Locate the cell with the specified text and output its [X, Y] center coordinate. 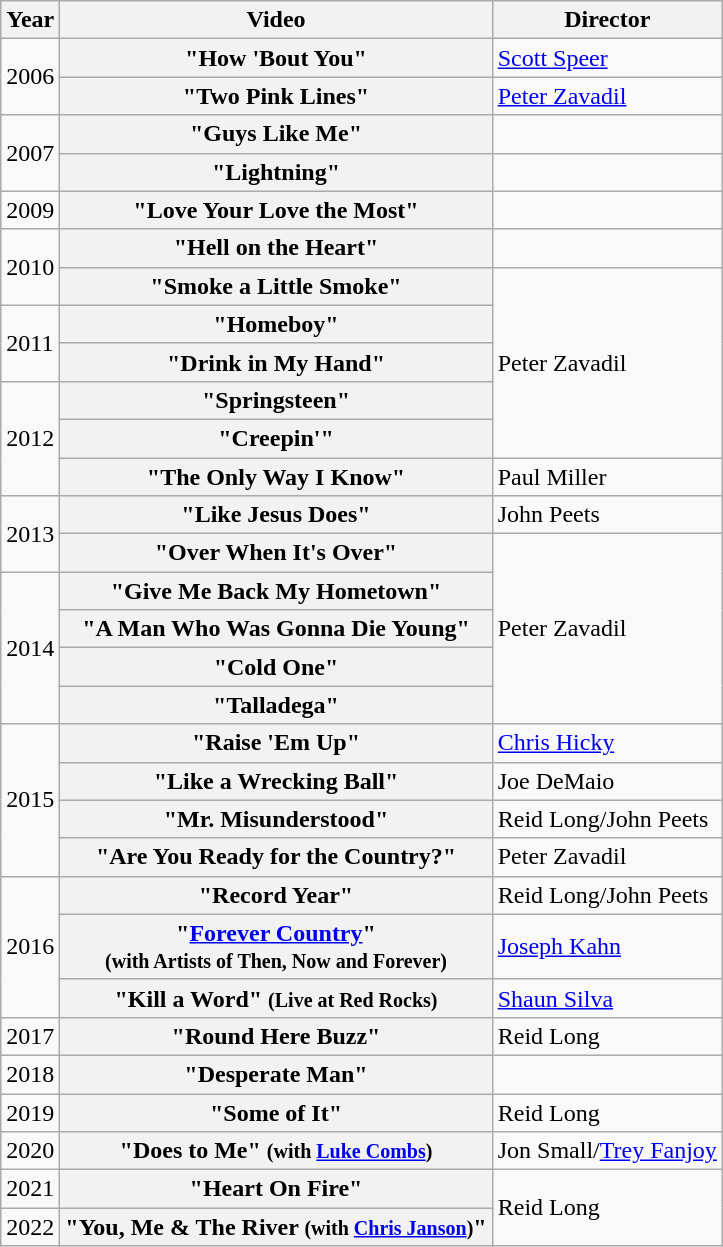
2018 [30, 1074]
"Record Year" [276, 895]
Joe DeMaio [607, 781]
"The Only Way I Know" [276, 477]
"Guys Like Me" [276, 134]
Joseph Kahn [607, 946]
"Love Your Love the Most" [276, 210]
"Some of It" [276, 1113]
"Hell on the Heart" [276, 248]
"Forever Country"(with Artists of Then, Now and Forever) [276, 946]
2014 [30, 648]
"Homeboy" [276, 324]
"Cold One" [276, 667]
Shaun Silva [607, 998]
"Mr. Misunderstood" [276, 819]
2019 [30, 1113]
"Does to Me" (with Luke Combs) [276, 1151]
Jon Small/Trey Fanjoy [607, 1151]
2011 [30, 343]
2013 [30, 534]
2021 [30, 1189]
2010 [30, 267]
"Kill a Word" (Live at Red Rocks) [276, 998]
John Peets [607, 515]
2009 [30, 210]
Scott Speer [607, 58]
"Over When It's Over" [276, 553]
Year [30, 20]
"Are You Ready for the Country?" [276, 857]
2015 [30, 800]
Video [276, 20]
2016 [30, 946]
"Give Me Back My Hometown" [276, 591]
"Heart On Fire" [276, 1189]
"A Man Who Was Gonna Die Young" [276, 629]
"How 'Bout You" [276, 58]
"Raise 'Em Up" [276, 743]
2017 [30, 1036]
"Like Jesus Does" [276, 515]
2012 [30, 438]
"Lightning" [276, 172]
Chris Hicky [607, 743]
"Like a Wrecking Ball" [276, 781]
Director [607, 20]
2006 [30, 77]
2007 [30, 153]
"Desperate Man" [276, 1074]
"Springsteen" [276, 400]
"Two Pink Lines" [276, 96]
"You, Me & The River (with Chris Janson)" [276, 1227]
"Smoke a Little Smoke" [276, 286]
2020 [30, 1151]
"Round Here Buzz" [276, 1036]
"Talladega" [276, 705]
"Drink in My Hand" [276, 362]
"Creepin'" [276, 438]
Paul Miller [607, 477]
2022 [30, 1227]
